Provide the [X, Y] coordinate of the cell's center where the given text is located.  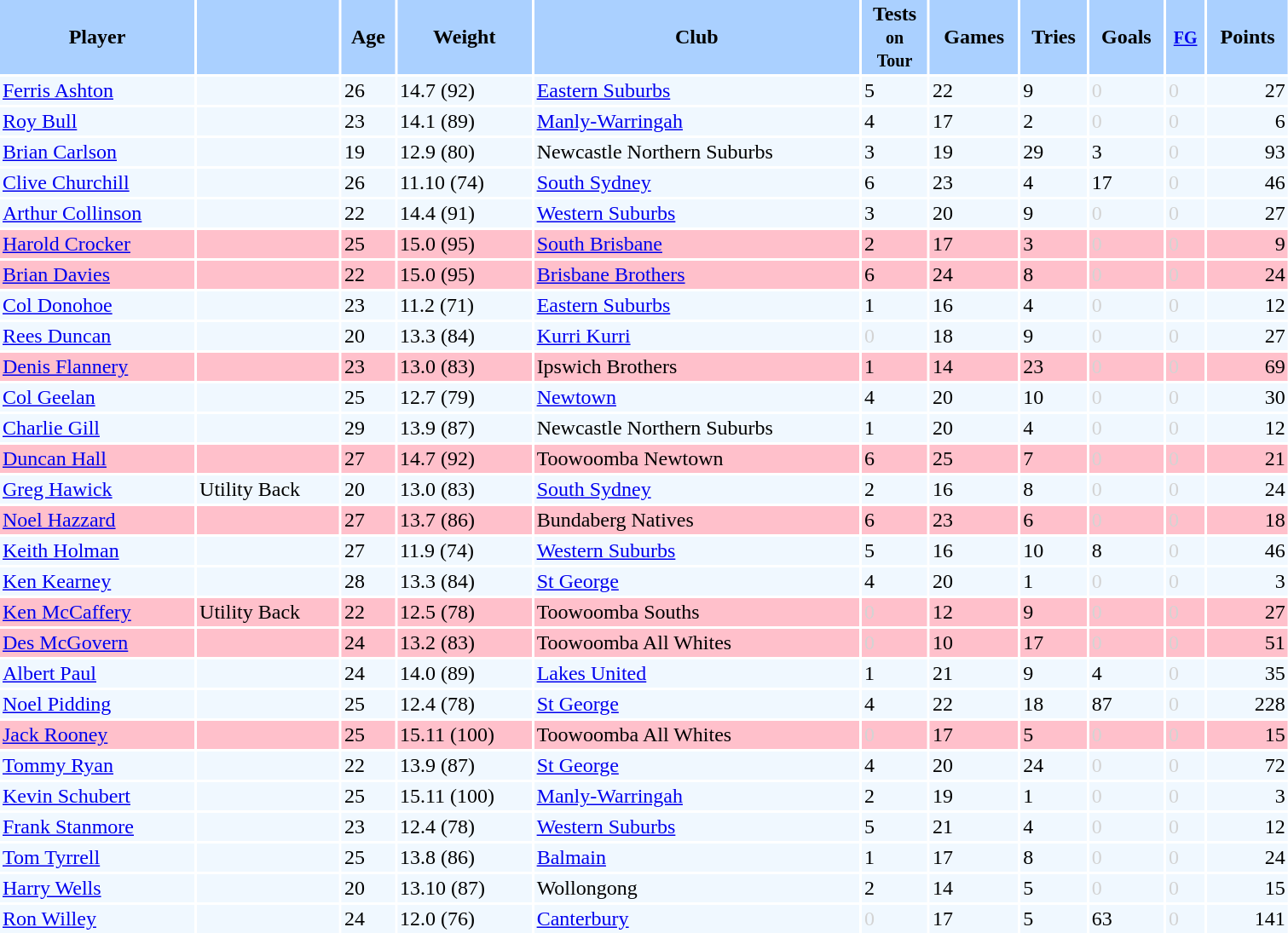
12.5 (78) [465, 612]
13.2 (83) [465, 642]
63 [1127, 919]
Toowoomba Newtown [697, 458]
14.1 (89) [465, 121]
Brian Carlson [97, 152]
Weight [465, 37]
Harold Crocker [97, 244]
Col Donohoe [97, 305]
Rees Duncan [97, 336]
Ken McCaffery [97, 612]
Arthur Collinson [97, 213]
Lakes United [697, 673]
Wollongong [697, 888]
Ken Kearney [97, 581]
Clive Churchill [97, 182]
228 [1247, 704]
Tries [1054, 37]
Kevin Schubert [97, 796]
Roy Bull [97, 121]
Games [973, 37]
Balmain [697, 857]
Jack Rooney [97, 734]
30 [1247, 397]
12.9 (80) [465, 152]
Points [1247, 37]
Age [368, 37]
87 [1127, 704]
28 [368, 581]
Harry Wells [97, 888]
12.0 (76) [465, 919]
13.8 (86) [465, 857]
Club [697, 37]
Ron Willey [97, 919]
Greg Hawick [97, 489]
Canterbury [697, 919]
11.9 (74) [465, 550]
35 [1247, 673]
FG [1185, 37]
Tommy Ryan [97, 765]
Ferris Ashton [97, 90]
Newtown [697, 397]
Frank Stanmore [97, 826]
Denis Flannery [97, 366]
93 [1247, 152]
TestsonTour [895, 37]
Kurri Kurri [697, 336]
South Brisbane [697, 244]
Tom Tyrrell [97, 857]
14.0 (89) [465, 673]
11.2 (71) [465, 305]
Bundaberg Natives [697, 520]
Duncan Hall [97, 458]
Albert Paul [97, 673]
Col Geelan [97, 397]
14.4 (91) [465, 213]
Toowoomba Souths [697, 612]
Charlie Gill [97, 428]
Goals [1127, 37]
Noel Hazzard [97, 520]
51 [1247, 642]
Des McGovern [97, 642]
13.10 (87) [465, 888]
11.10 (74) [465, 182]
Ipswich Brothers [697, 366]
Brian Davies [97, 274]
Keith Holman [97, 550]
7 [1054, 458]
Player [97, 37]
72 [1247, 765]
141 [1247, 919]
Brisbane Brothers [697, 274]
Noel Pidding [97, 704]
13.7 (86) [465, 520]
69 [1247, 366]
12.7 (79) [465, 397]
